Output the [x, y] coordinate of the center of the cell containing the given text.  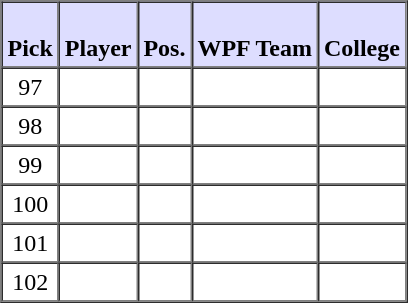
Pick [30, 35]
99 [30, 166]
97 [30, 88]
102 [30, 282]
Pos. [164, 35]
College [362, 35]
Player [98, 35]
100 [30, 204]
101 [30, 244]
98 [30, 126]
WPF Team [254, 35]
